For the text-containing cell, return its midpoint in [x, y] coordinate format. 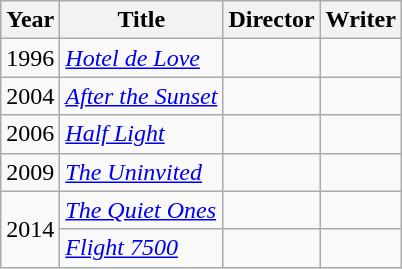
After the Sunset [142, 96]
The Uninvited [142, 172]
2004 [30, 96]
2009 [30, 172]
The Quiet Ones [142, 210]
1996 [30, 58]
Year [30, 20]
Hotel de Love [142, 58]
Director [272, 20]
Writer [360, 20]
2006 [30, 134]
Flight 7500 [142, 248]
Title [142, 20]
2014 [30, 229]
Half Light [142, 134]
